Capture the cell that displays the provided text and extract its [x, y] central coordinate. 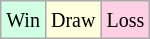
Loss [126, 20]
Draw [72, 20]
Win [24, 20]
